For the text-containing cell, return its midpoint in (x, y) coordinate format. 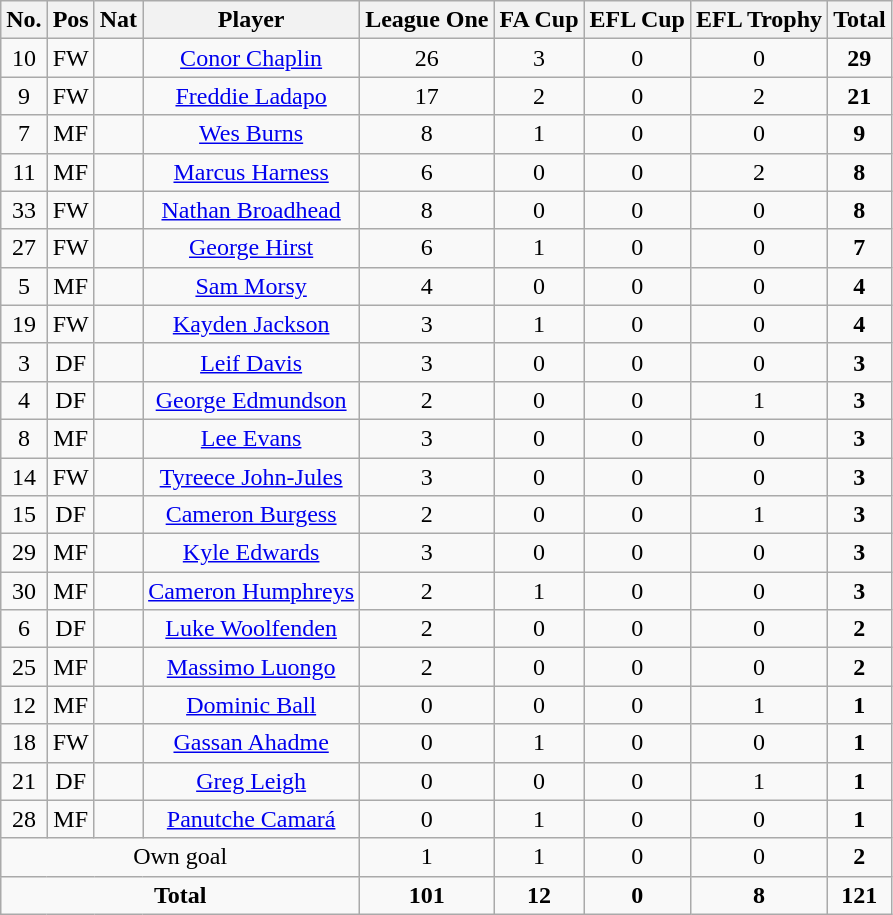
Pos (70, 20)
Freddie Ladapo (252, 96)
Dominic Ball (252, 705)
No. (24, 20)
EFL Cup (637, 20)
Gassan Ahadme (252, 743)
17 (427, 96)
George Edmundson (252, 400)
Marcus Harness (252, 172)
14 (24, 477)
10 (24, 58)
27 (24, 248)
Conor Chaplin (252, 58)
Kyle Edwards (252, 553)
Wes Burns (252, 134)
26 (427, 58)
Luke Woolfenden (252, 629)
Massimo Luongo (252, 667)
Nat (118, 20)
EFL Trophy (758, 20)
Cameron Humphreys (252, 591)
Panutche Camará (252, 819)
33 (24, 210)
101 (427, 895)
121 (860, 895)
11 (24, 172)
Player (252, 20)
Cameron Burgess (252, 515)
Sam Morsy (252, 286)
5 (24, 286)
19 (24, 324)
30 (24, 591)
25 (24, 667)
Greg Leigh (252, 781)
28 (24, 819)
Kayden Jackson (252, 324)
George Hirst (252, 248)
League One (427, 20)
Leif Davis (252, 362)
15 (24, 515)
18 (24, 743)
Own goal (180, 857)
FA Cup (539, 20)
Tyreece John-Jules (252, 477)
Nathan Broadhead (252, 210)
Lee Evans (252, 438)
